Locate the cell with the specified text and output its (x, y) center coordinate. 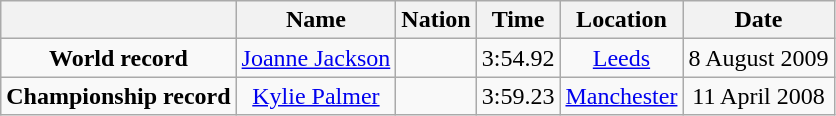
8 August 2009 (758, 58)
Location (622, 20)
Kylie Palmer (316, 96)
Leeds (622, 58)
Nation (436, 20)
3:54.92 (518, 58)
11 April 2008 (758, 96)
Name (316, 20)
Championship record (118, 96)
Date (758, 20)
Joanne Jackson (316, 58)
World record (118, 58)
Manchester (622, 96)
Time (518, 20)
3:59.23 (518, 96)
